Identify which cell holds the provided text, then report its (x, y) central coordinate. 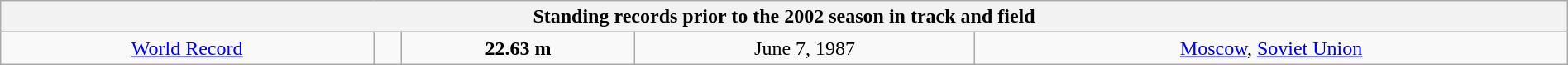
22.63 m (519, 48)
Moscow, Soviet Union (1271, 48)
June 7, 1987 (805, 48)
World Record (187, 48)
Standing records prior to the 2002 season in track and field (784, 17)
